For the text-containing cell, return its midpoint in [x, y] coordinate format. 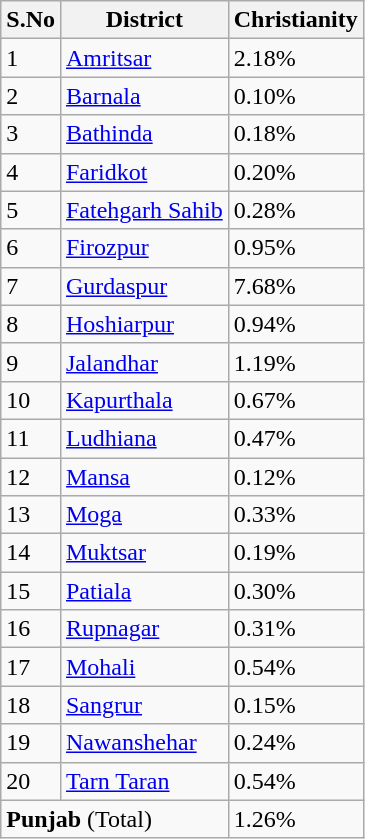
8 [31, 324]
0.18% [296, 134]
11 [31, 438]
District [144, 20]
3 [31, 134]
5 [31, 210]
1.26% [296, 819]
0.47% [296, 438]
Moga [144, 515]
Gurdaspur [144, 286]
Ludhiana [144, 438]
0.19% [296, 553]
Fatehgarh Sahib [144, 210]
0.15% [296, 705]
0.94% [296, 324]
S.No [31, 20]
Punjab (Total) [114, 819]
Jalandhar [144, 362]
19 [31, 743]
0.67% [296, 400]
7.68% [296, 286]
0.10% [296, 96]
10 [31, 400]
Hoshiarpur [144, 324]
Patiala [144, 591]
7 [31, 286]
Tarn Taran [144, 781]
Kapurthala [144, 400]
Barnala [144, 96]
12 [31, 477]
17 [31, 667]
Firozpur [144, 248]
0.33% [296, 515]
15 [31, 591]
0.24% [296, 743]
Christianity [296, 20]
13 [31, 515]
Mohali [144, 667]
Nawanshehar [144, 743]
4 [31, 172]
Faridkot [144, 172]
Bathinda [144, 134]
2.18% [296, 58]
Mansa [144, 477]
9 [31, 362]
2 [31, 96]
0.28% [296, 210]
1.19% [296, 362]
20 [31, 781]
0.20% [296, 172]
Muktsar [144, 553]
0.31% [296, 629]
0.95% [296, 248]
Amritsar [144, 58]
1 [31, 58]
Rupnagar [144, 629]
0.12% [296, 477]
0.30% [296, 591]
18 [31, 705]
Sangrur [144, 705]
14 [31, 553]
6 [31, 248]
16 [31, 629]
